From the cell containing the given text, extract its center point as (X, Y) coordinate. 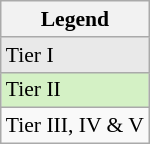
Tier II (75, 90)
Tier III, IV & V (75, 126)
Tier I (75, 55)
Legend (75, 19)
